From the cell containing the given text, extract its center point as (X, Y) coordinate. 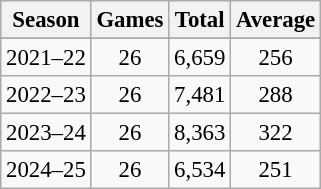
7,481 (200, 95)
2023–24 (46, 133)
2024–25 (46, 170)
6,534 (200, 170)
Season (46, 20)
6,659 (200, 58)
2022–23 (46, 95)
Average (276, 20)
Total (200, 20)
2021–22 (46, 58)
8,363 (200, 133)
256 (276, 58)
251 (276, 170)
288 (276, 95)
Games (130, 20)
322 (276, 133)
